From the cell containing the given text, extract its center point as (x, y) coordinate. 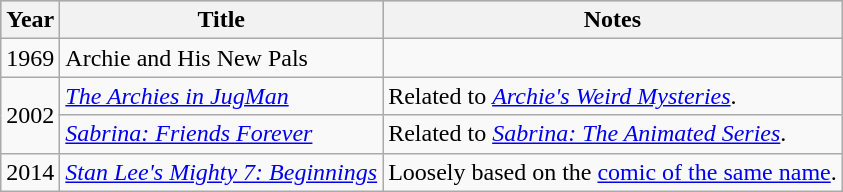
Year (30, 20)
Sabrina: Friends Forever (222, 134)
Related to Sabrina: The Animated Series. (613, 134)
1969 (30, 58)
2002 (30, 115)
The Archies in JugMan (222, 96)
Stan Lee's Mighty 7: Beginnings (222, 172)
Related to Archie's Weird Mysteries. (613, 96)
Notes (613, 20)
2014 (30, 172)
Loosely based on the comic of the same name. (613, 172)
Title (222, 20)
Archie and His New Pals (222, 58)
